Scan for the cell matching the given text and deliver its (x, y) coordinate at center. 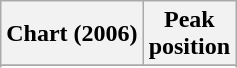
Peakposition (189, 34)
Chart (2006) (72, 34)
